Identify which cell holds the provided text, then report its [X, Y] central coordinate. 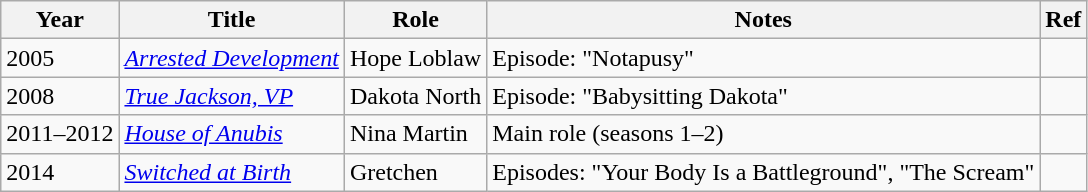
Gretchen [415, 172]
Nina Martin [415, 134]
Episodes: "Your Body Is a Battleground", "The Scream" [764, 172]
2014 [60, 172]
Notes [764, 20]
Episode: "Babysitting Dakota" [764, 96]
Ref [1064, 20]
2005 [60, 58]
True Jackson, VP [232, 96]
Title [232, 20]
Switched at Birth [232, 172]
Role [415, 20]
Dakota North [415, 96]
Arrested Development [232, 58]
2008 [60, 96]
Hope Loblaw [415, 58]
House of Anubis [232, 134]
Main role (seasons 1–2) [764, 134]
2011–2012 [60, 134]
Episode: "Notapusy" [764, 58]
Year [60, 20]
